From the cell containing the given text, extract its center point as (X, Y) coordinate. 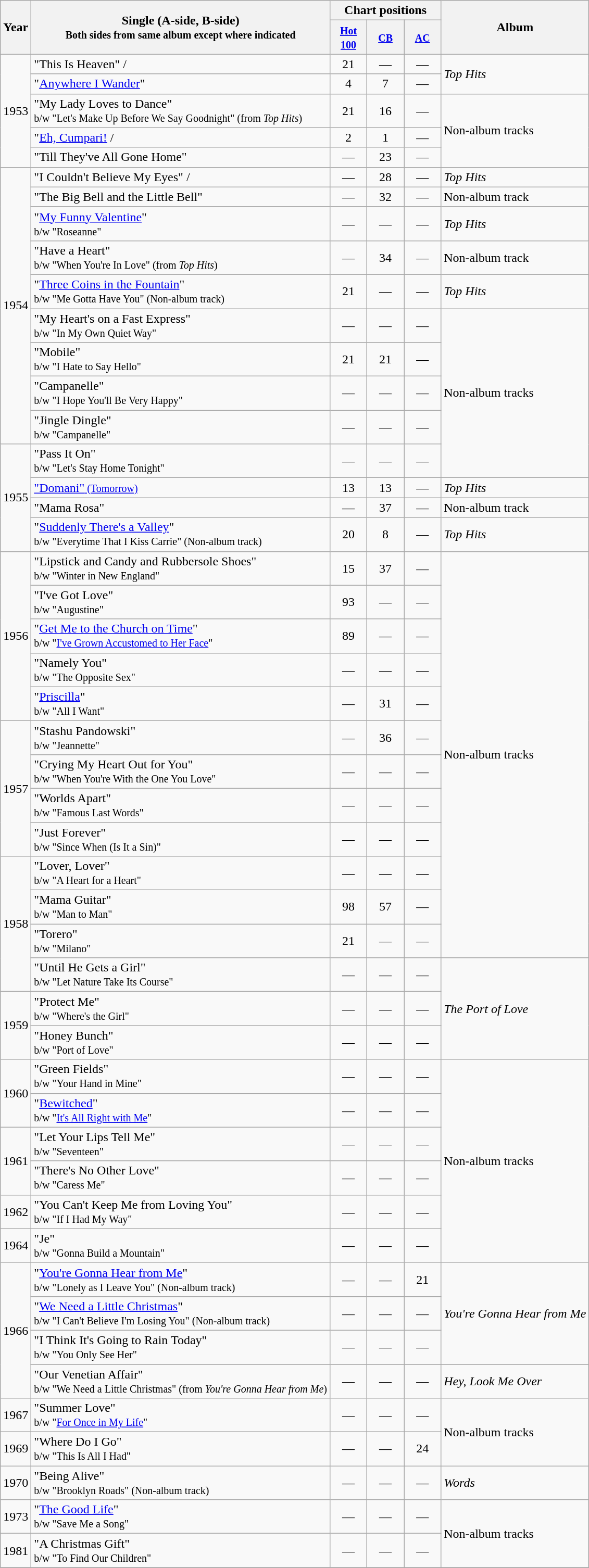
CB (385, 37)
"Stashu Pandowski"b/w "Jeannette" (181, 737)
"I Think It's Going to Rain Today"b/w "You Only See Her" (181, 1347)
Year (16, 27)
"Get Me to the Church on Time"b/w "I've Grown Accustomed to Her Face" (181, 636)
"A Christmas Gift"b/w "To Find Our Children" (181, 1550)
"You Can't Keep Me from Loving You"b/w "If I Had My Way" (181, 1212)
"Just Forever"b/w "Since When (Is It a Sin)" (181, 839)
15 (348, 568)
20 (348, 534)
1955 (16, 498)
"Mama Rosa" (181, 508)
"My Lady Loves to Dance"b/w "Let's Make Up Before We Say Goodnight" (from Top Hits) (181, 110)
"Let Your Lips Tell Me"b/w "Seventeen" (181, 1144)
1953 (16, 110)
36 (385, 737)
"Torero"b/w "Milano" (181, 941)
"Namely You"b/w "The Opposite Sex" (181, 669)
4 (348, 84)
98 (348, 907)
"Jingle Dingle"b/w "Campanelle" (181, 427)
"Je"b/w "Gonna Build a Mountain" (181, 1245)
"Until He Gets a Girl"b/w "Let Nature Take Its Course" (181, 975)
"I Couldn't Believe My Eyes" / (181, 177)
"Have a Heart"b/w "When You're In Love" (from Top Hits) (181, 257)
"We Need a Little Christmas"b/w "I Can't Believe I'm Losing You" (Non-album track) (181, 1313)
1954 (16, 306)
"The Good Life"b/w "Save Me a Song" (181, 1517)
You're Gonna Hear from Me (515, 1313)
AC (423, 37)
7 (385, 84)
"Worlds Apart"b/w "Famous Last Words" (181, 805)
24 (423, 1449)
"Pass It On"b/w "Let's Stay Home Tonight" (181, 461)
1966 (16, 1330)
"The Big Bell and the Little Bell" (181, 197)
1960 (16, 1093)
"Suddenly There's a Valley"b/w "Everytime That I Kiss Carrie" (Non-album track) (181, 534)
"Green Fields"b/w "Your Hand in Mine" (181, 1077)
"Summer Love"b/w "For Once in My Life" (181, 1415)
"Domani" (Tomorrow) (181, 488)
1981 (16, 1550)
"Priscilla"b/w "All I Want" (181, 704)
1956 (16, 636)
Single (A-side, B-side)Both sides from same album except where indicated (181, 27)
"Crying My Heart Out for You"b/w "When You're With the One You Love" (181, 772)
"Lipstick and Candy and Rubbersole Shoes"b/w "Winter in New England" (181, 568)
"Lover, Lover"b/w "A Heart for a Heart" (181, 874)
"Being Alive"b/w "Brooklyn Roads" (Non-album track) (181, 1483)
57 (385, 907)
Chart positions (385, 10)
The Port of Love (515, 1009)
"Eh, Cumpari! / (181, 137)
1957 (16, 788)
8 (385, 534)
"Anywhere I Wander" (181, 84)
"Bewitched"b/w "It's All Right with Me" (181, 1110)
89 (348, 636)
"Mobile"b/w "I Hate to Say Hello" (181, 359)
Album (515, 27)
"Honey Bunch"b/w "Port of Love" (181, 1042)
Words (515, 1483)
Hot 100 (348, 37)
93 (348, 602)
"This Is Heaven" / (181, 64)
23 (385, 157)
"Where Do I Go"b/w "This Is All I Had" (181, 1449)
1958 (16, 924)
Hey, Look Me Over (515, 1381)
2 (348, 137)
"My Heart's on a Fast Express"b/w "In My Own Quiet Way" (181, 325)
"I've Got Love"b/w "Augustine" (181, 602)
34 (385, 257)
"You're Gonna Hear from Me"b/w "Lonely as I Leave You" (Non-album track) (181, 1280)
1959 (16, 1026)
1970 (16, 1483)
"Protect Me"b/w "Where's the Girl" (181, 1009)
1967 (16, 1415)
1969 (16, 1449)
"Our Venetian Affair"b/w "We Need a Little Christmas" (from You're Gonna Hear from Me) (181, 1381)
"My Funny Valentine"b/w "Roseanne" (181, 224)
28 (385, 177)
31 (385, 704)
32 (385, 197)
"Three Coins in the Fountain"b/w "Me Gotta Have You" (Non-album track) (181, 292)
16 (385, 110)
1964 (16, 1245)
"There's No Other Love"b/w "Caress Me" (181, 1178)
"Campanelle"b/w "I Hope You'll Be Very Happy" (181, 394)
1 (385, 137)
"Till They've All Gone Home" (181, 157)
"Mama Guitar"b/w "Man to Man" (181, 907)
1961 (16, 1161)
1962 (16, 1212)
1973 (16, 1517)
